From the cell containing the given text, extract its center point as (x, y) coordinate. 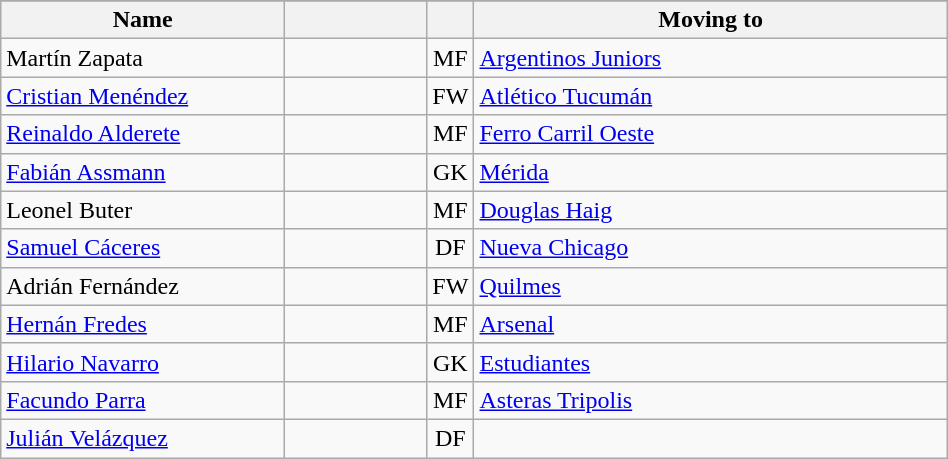
Moving to (710, 20)
Leonel Buter (143, 210)
Facundo Parra (143, 400)
Julián Velázquez (143, 438)
Samuel Cáceres (143, 248)
Mérida (710, 172)
Nueva Chicago (710, 248)
Arsenal (710, 324)
Reinaldo Alderete (143, 134)
Name (143, 20)
Hernán Fredes (143, 324)
Asteras Tripolis (710, 400)
Douglas Haig (710, 210)
Cristian Menéndez (143, 96)
Hilario Navarro (143, 362)
Argentinos Juniors (710, 58)
Ferro Carril Oeste (710, 134)
Atlético Tucumán (710, 96)
Adrián Fernández (143, 286)
Martín Zapata (143, 58)
Fabián Assmann (143, 172)
Estudiantes (710, 362)
Quilmes (710, 286)
